Pinpoint the cell where the given text exists, returning its (X, Y) midpoint coordinate. 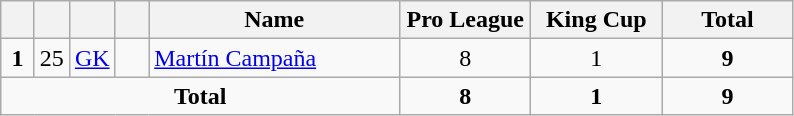
25 (52, 58)
Martín Campaña (274, 58)
GK (92, 58)
King Cup (596, 20)
Pro League (466, 20)
Name (274, 20)
